Locate the cell with the specified text and output its [X, Y] center coordinate. 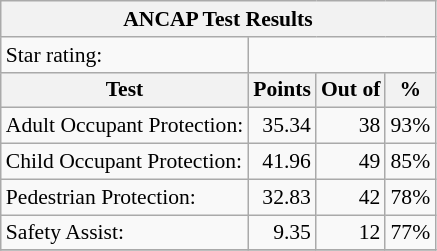
49 [350, 162]
38 [350, 126]
% [410, 90]
Safety Assist: [125, 233]
85% [410, 162]
Points [282, 90]
9.35 [282, 233]
78% [410, 197]
41.96 [282, 162]
35.34 [282, 126]
12 [350, 233]
Out of [350, 90]
Adult Occupant Protection: [125, 126]
Pedestrian Protection: [125, 197]
Star rating: [125, 55]
93% [410, 126]
Test [125, 90]
42 [350, 197]
Child Occupant Protection: [125, 162]
ANCAP Test Results [218, 19]
32.83 [282, 197]
77% [410, 233]
